Provide the (x, y) coordinate of the cell's center where the given text is located.  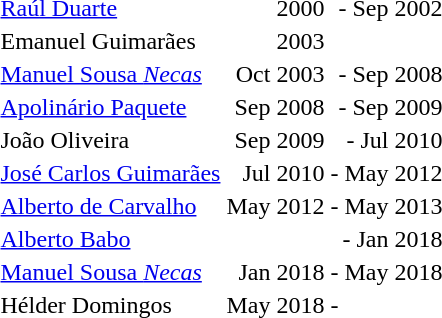
May 2012 (276, 206)
Jan 2018 (276, 272)
Oct 2003 (276, 74)
Sep 2009 (276, 140)
Sep 2008 (276, 107)
Jul 2010 (276, 173)
2003 (276, 41)
